Determine the (X, Y) coordinate at the center of the cell enclosing the given text.  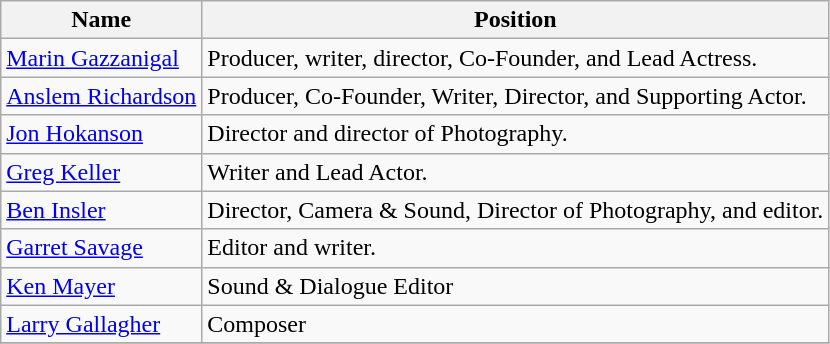
Anslem Richardson (102, 96)
Ben Insler (102, 210)
Director, Camera & Sound, Director of Photography, and editor. (516, 210)
Larry Gallagher (102, 324)
Writer and Lead Actor. (516, 172)
Sound & Dialogue Editor (516, 286)
Producer, Co-Founder, Writer, Director, and Supporting Actor. (516, 96)
Editor and writer. (516, 248)
Producer, writer, director, Co-Founder, and Lead Actress. (516, 58)
Marin Gazzanigal (102, 58)
Position (516, 20)
Garret Savage (102, 248)
Name (102, 20)
Director and director of Photography. (516, 134)
Ken Mayer (102, 286)
Greg Keller (102, 172)
Composer (516, 324)
Jon Hokanson (102, 134)
